Extract the [x, y] coordinate from the center of the cell holding the provided text.  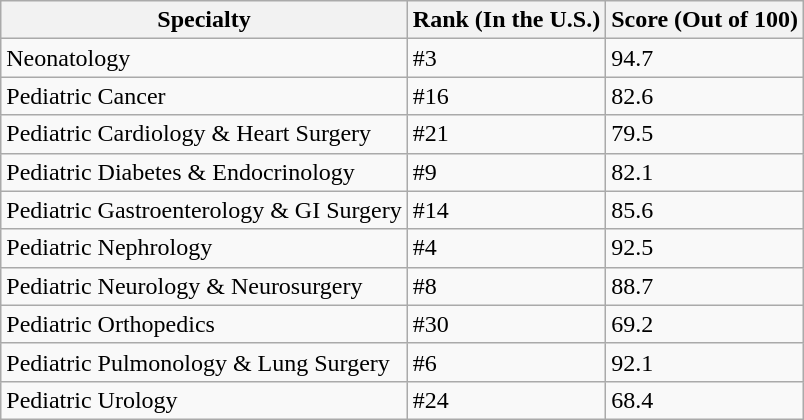
Neonatology [204, 58]
#16 [506, 96]
Pediatric Pulmonology & Lung Surgery [204, 362]
Pediatric Nephrology [204, 248]
Pediatric Neurology & Neurosurgery [204, 286]
Pediatric Orthopedics [204, 324]
#4 [506, 248]
#21 [506, 134]
92.5 [705, 248]
92.1 [705, 362]
#24 [506, 400]
85.6 [705, 210]
Pediatric Cardiology & Heart Surgery [204, 134]
#30 [506, 324]
Pediatric Diabetes & Endocrinology [204, 172]
68.4 [705, 400]
Rank (In the U.S.) [506, 20]
#8 [506, 286]
69.2 [705, 324]
#3 [506, 58]
82.1 [705, 172]
Pediatric Urology [204, 400]
Pediatric Cancer [204, 96]
Score (Out of 100) [705, 20]
#9 [506, 172]
79.5 [705, 134]
#6 [506, 362]
#14 [506, 210]
Pediatric Gastroenterology & GI Surgery [204, 210]
88.7 [705, 286]
94.7 [705, 58]
Specialty [204, 20]
82.6 [705, 96]
